Scan for the cell matching the given text and deliver its [X, Y] coordinate at center. 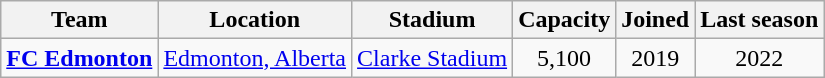
Location [255, 20]
Stadium [432, 20]
FC Edmonton [80, 58]
Last season [760, 20]
5,100 [564, 58]
Clarke Stadium [432, 58]
Edmonton, Alberta [255, 58]
Team [80, 20]
Joined [656, 20]
2019 [656, 58]
Capacity [564, 20]
2022 [760, 58]
